Search for the cell housing the specified text and yield its (x, y) center coordinate. 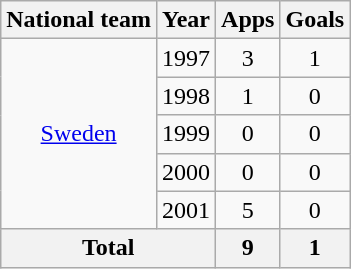
2000 (186, 172)
Total (108, 248)
3 (248, 58)
Apps (248, 20)
1997 (186, 58)
1998 (186, 96)
1999 (186, 134)
5 (248, 210)
2001 (186, 210)
National team (79, 20)
Goals (315, 20)
Year (186, 20)
Sweden (79, 134)
9 (248, 248)
